For the text-containing cell, return its midpoint in [X, Y] coordinate format. 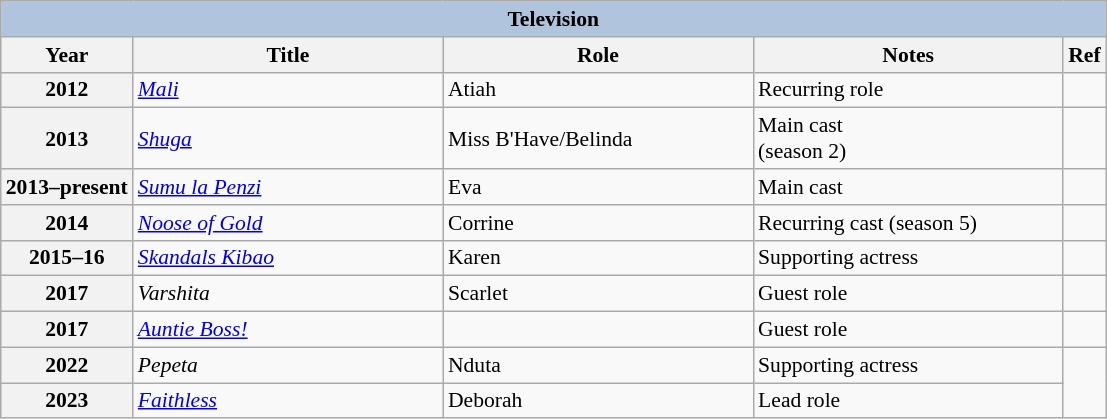
Main cast(season 2) [908, 138]
2013 [67, 138]
Notes [908, 55]
Pepeta [288, 365]
Karen [598, 258]
2023 [67, 401]
2015–16 [67, 258]
Recurring cast (season 5) [908, 223]
Skandals Kibao [288, 258]
Main cast [908, 187]
Ref [1084, 55]
Corrine [598, 223]
Year [67, 55]
2012 [67, 90]
Faithless [288, 401]
Auntie Boss! [288, 330]
Role [598, 55]
Atiah [598, 90]
Lead role [908, 401]
Title [288, 55]
Sumu la Penzi [288, 187]
Nduta [598, 365]
Eva [598, 187]
2014 [67, 223]
Miss B'Have/Belinda [598, 138]
Mali [288, 90]
Noose of Gold [288, 223]
Recurring role [908, 90]
Deborah [598, 401]
2022 [67, 365]
2013–present [67, 187]
Shuga [288, 138]
Scarlet [598, 294]
Varshita [288, 294]
Television [554, 19]
